Output the (X, Y) coordinate of the center of the cell containing the given text.  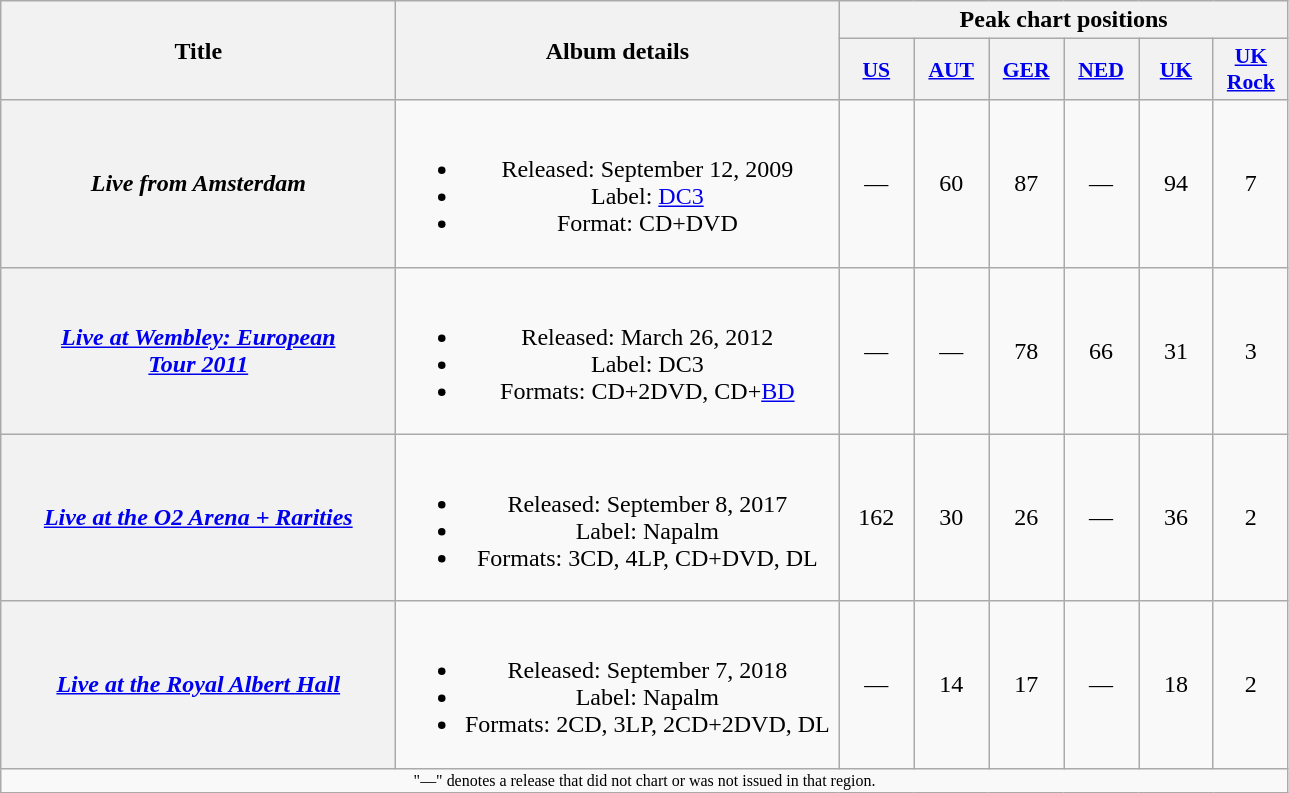
US (876, 70)
UK (1176, 70)
17 (1026, 684)
36 (1176, 518)
162 (876, 518)
Released: March 26, 2012Label: DC3Formats: CD+2DVD, CD+BD (618, 350)
60 (952, 184)
Live at Wembley: EuropeanTour 2011 (198, 350)
AUT (952, 70)
3 (1250, 350)
31 (1176, 350)
Live at the Royal Albert Hall (198, 684)
94 (1176, 184)
NED (1102, 70)
14 (952, 684)
78 (1026, 350)
87 (1026, 184)
Live from Amsterdam (198, 184)
GER (1026, 70)
Released: September 7, 2018Label: NapalmFormats: 2CD, 3LP, 2CD+2DVD, DL (618, 684)
30 (952, 518)
Peak chart positions (1064, 20)
Released: September 8, 2017Label: NapalmFormats: 3CD, 4LP, CD+DVD, DL (618, 518)
26 (1026, 518)
Released: September 12, 2009Label: DC3Format: CD+DVD (618, 184)
UKRock (1250, 70)
Album details (618, 50)
7 (1250, 184)
Title (198, 50)
"—" denotes a release that did not chart or was not issued in that region. (645, 780)
66 (1102, 350)
18 (1176, 684)
Live at the O2 Arena + Rarities (198, 518)
